Pinpoint the cell where the given text exists, returning its [X, Y] midpoint coordinate. 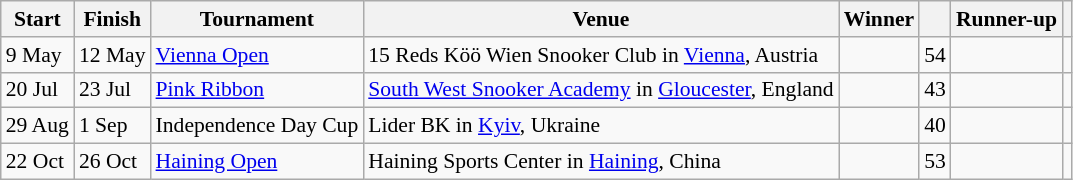
26 Oct [112, 162]
40 [935, 126]
53 [935, 162]
Vienna Open [258, 55]
Tournament [258, 19]
Start [38, 19]
South West Snooker Academy in Gloucester, England [600, 90]
1 Sep [112, 126]
Winner [880, 19]
Haining Open [258, 162]
Haining Sports Center in Haining, China [600, 162]
29 Aug [38, 126]
22 Oct [38, 162]
9 May [38, 55]
12 May [112, 55]
Lider BK in Kyiv, Ukraine [600, 126]
Runner-up [1006, 19]
Venue [600, 19]
43 [935, 90]
Pink Ribbon [258, 90]
54 [935, 55]
20 Jul [38, 90]
15 Reds Köö Wien Snooker Club in Vienna, Austria [600, 55]
23 Jul [112, 90]
Independence Day Cup [258, 126]
Finish [112, 19]
